Determine the (X, Y) coordinate at the center of the cell enclosing the given text.  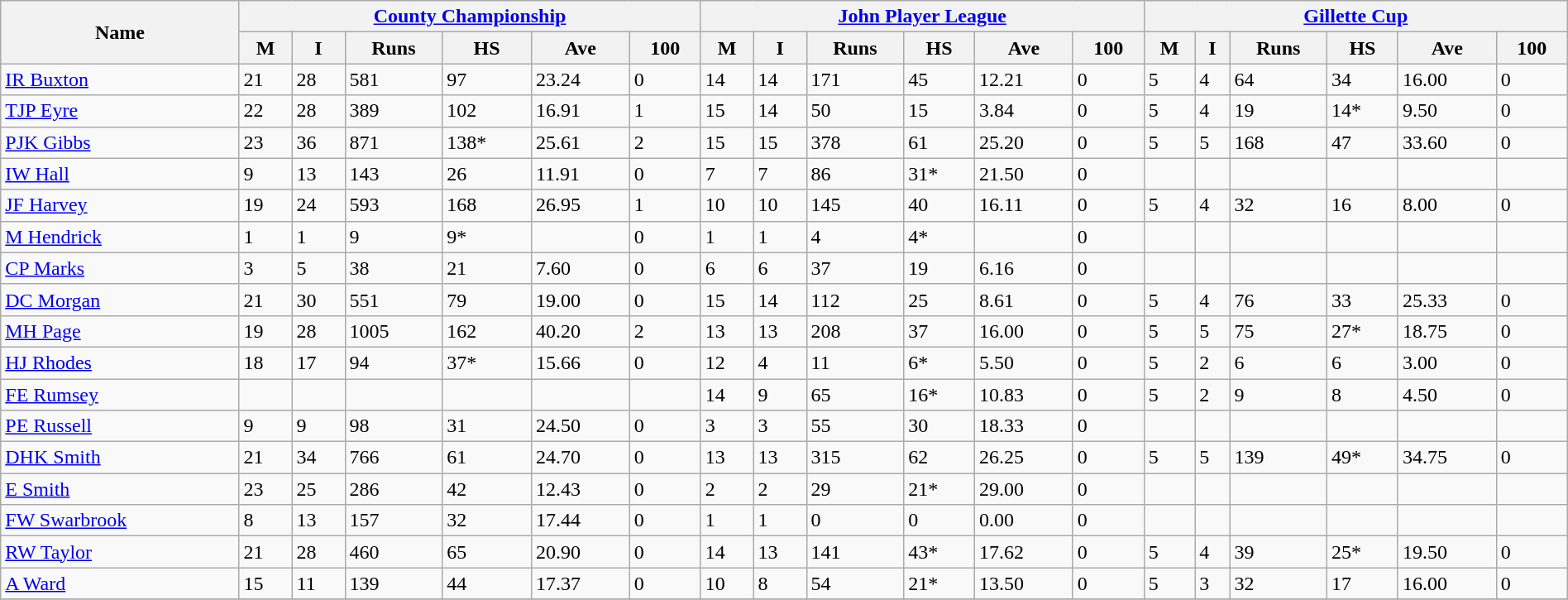
13.50 (1024, 583)
M Hendrick (120, 237)
551 (394, 300)
HJ Rhodes (120, 362)
RW Taylor (120, 552)
141 (855, 552)
76 (1279, 300)
17.37 (581, 583)
581 (394, 79)
157 (394, 521)
54 (855, 583)
208 (855, 331)
18.33 (1024, 426)
26.95 (581, 205)
9.50 (1447, 111)
75 (1279, 331)
12.21 (1024, 79)
22 (265, 111)
21.50 (1024, 174)
8.00 (1447, 205)
315 (855, 458)
102 (487, 111)
23.24 (581, 79)
97 (487, 79)
38 (394, 268)
27* (1362, 331)
7.60 (581, 268)
43* (939, 552)
24.70 (581, 458)
593 (394, 205)
CP Marks (120, 268)
12.43 (581, 489)
8.61 (1024, 300)
45 (939, 79)
1005 (394, 331)
24 (318, 205)
37* (487, 362)
112 (855, 300)
A Ward (120, 583)
17.62 (1024, 552)
36 (318, 142)
3.00 (1447, 362)
18.75 (1447, 331)
86 (855, 174)
171 (855, 79)
138* (487, 142)
John Player League (922, 17)
29 (855, 489)
19.50 (1447, 552)
PE Russell (120, 426)
6.16 (1024, 268)
25.33 (1447, 300)
14* (1362, 111)
4.50 (1447, 395)
143 (394, 174)
50 (855, 111)
18 (265, 362)
19.00 (581, 300)
40 (939, 205)
11.91 (581, 174)
16* (939, 395)
0.00 (1024, 521)
Name (120, 32)
47 (1362, 142)
4* (939, 237)
42 (487, 489)
79 (487, 300)
145 (855, 205)
40.20 (581, 331)
62 (939, 458)
IW Hall (120, 174)
17.44 (581, 521)
16 (1362, 205)
20.90 (581, 552)
25.61 (581, 142)
33.60 (1447, 142)
460 (394, 552)
TJP Eyre (120, 111)
24.50 (581, 426)
49* (1362, 458)
55 (855, 426)
9* (487, 237)
12 (727, 362)
31* (939, 174)
29.00 (1024, 489)
34.75 (1447, 458)
26.25 (1024, 458)
871 (394, 142)
15.66 (581, 362)
16.91 (581, 111)
E Smith (120, 489)
FW Swarbrook (120, 521)
DHK Smith (120, 458)
26 (487, 174)
DC Morgan (120, 300)
162 (487, 331)
31 (487, 426)
MH Page (120, 331)
PJK Gibbs (120, 142)
766 (394, 458)
44 (487, 583)
5.50 (1024, 362)
Gillette Cup (1355, 17)
286 (394, 489)
3.84 (1024, 111)
98 (394, 426)
IR Buxton (120, 79)
39 (1279, 552)
389 (394, 111)
County Championship (470, 17)
94 (394, 362)
16.11 (1024, 205)
33 (1362, 300)
25.20 (1024, 142)
64 (1279, 79)
25* (1362, 552)
JF Harvey (120, 205)
6* (939, 362)
10.83 (1024, 395)
FE Rumsey (120, 395)
378 (855, 142)
